Locate the cell with the specified text and output its (x, y) center coordinate. 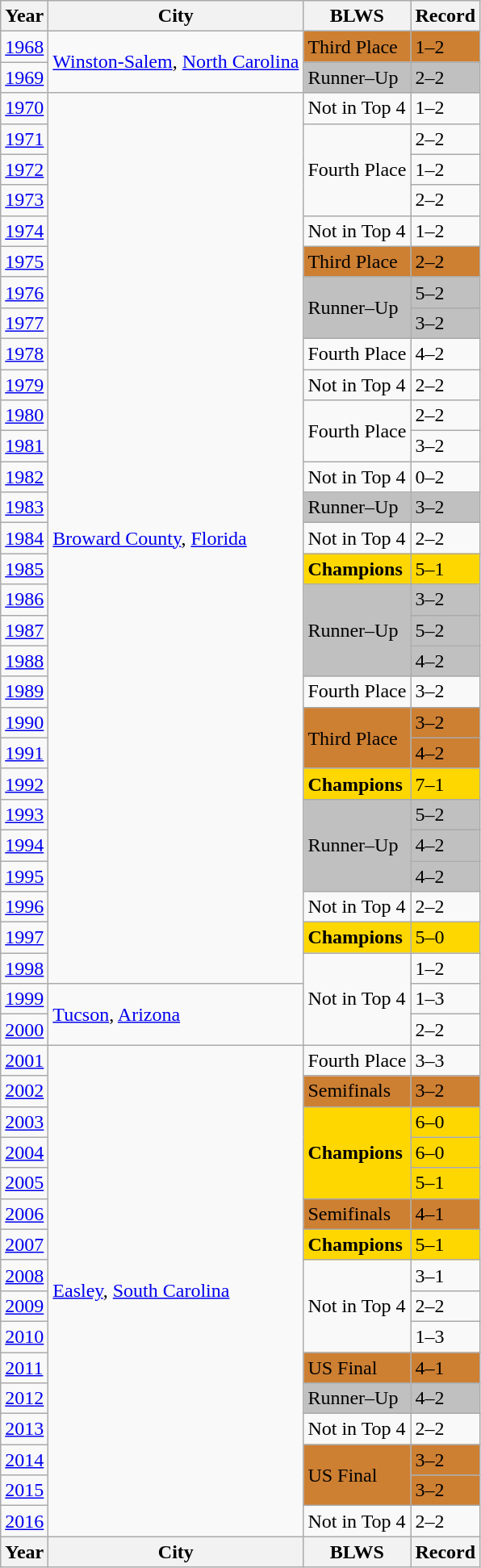
2011 (24, 1368)
1998 (24, 968)
1978 (24, 353)
2009 (24, 1306)
1988 (24, 661)
Broward County, Florida (176, 538)
7–1 (445, 784)
1969 (24, 77)
Easley, South Carolina (176, 1291)
2014 (24, 1460)
2002 (24, 1091)
2003 (24, 1122)
1986 (24, 600)
1995 (24, 876)
1994 (24, 845)
1991 (24, 753)
1989 (24, 692)
1970 (24, 108)
1996 (24, 907)
2005 (24, 1183)
1976 (24, 292)
1977 (24, 323)
1979 (24, 385)
1997 (24, 938)
1987 (24, 630)
1982 (24, 477)
Tucson, Arizona (176, 1014)
1968 (24, 47)
1973 (24, 200)
2013 (24, 1429)
2010 (24, 1336)
1985 (24, 569)
2004 (24, 1152)
1971 (24, 139)
1980 (24, 416)
5–0 (445, 938)
1999 (24, 999)
1992 (24, 784)
1990 (24, 722)
1983 (24, 508)
3–3 (445, 1060)
1993 (24, 814)
1972 (24, 169)
2007 (24, 1244)
2006 (24, 1214)
1974 (24, 231)
1984 (24, 538)
1975 (24, 261)
2000 (24, 1030)
2016 (24, 1521)
0–2 (445, 477)
Winston-Salem, North Carolina (176, 62)
2015 (24, 1491)
3–1 (445, 1275)
2008 (24, 1275)
2001 (24, 1060)
2012 (24, 1399)
1981 (24, 446)
